Identify which cell holds the provided text, then report its [x, y] central coordinate. 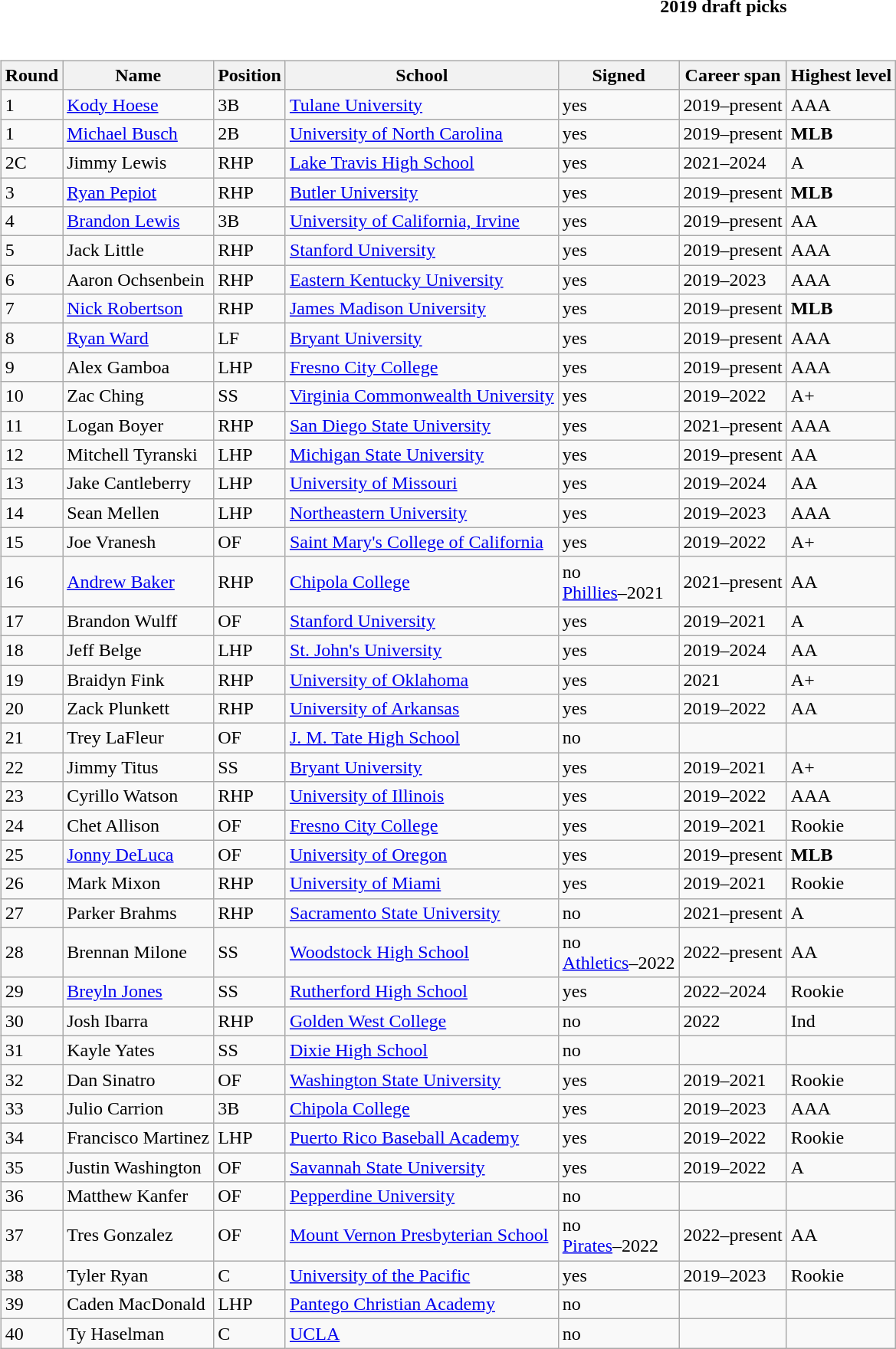
Eastern Kentucky University [422, 280]
Tulane University [422, 104]
Woodstock High School [422, 952]
San Diego State University [422, 425]
Cyrillo Watson [138, 796]
Ind [841, 1021]
noPhillies–2021 [619, 581]
9 [31, 367]
3 [31, 192]
5 [31, 251]
Virginia Commonwealth University [422, 396]
Golden West College [422, 1021]
J. M. Tate High School [422, 738]
39 [31, 1305]
Jonny DeLuca [138, 855]
Alex Gamboa [138, 367]
Jake Cantleberry [138, 484]
UCLA [422, 1334]
Sean Mellen [138, 513]
25 [31, 855]
University of Missouri [422, 484]
Puerto Rico Baseball Academy [422, 1137]
Breyln Jones [138, 992]
23 [31, 796]
20 [31, 709]
34 [31, 1137]
Tyler Ryan [138, 1275]
Dan Sinatro [138, 1079]
18 [31, 650]
St. John's University [422, 650]
University of Oklahoma [422, 680]
32 [31, 1079]
2022–2024 [733, 992]
Kody Hoese [138, 104]
University of Illinois [422, 796]
Name [138, 75]
24 [31, 825]
2021 [733, 680]
Position [250, 75]
Joe Vranesh [138, 542]
22 [31, 767]
Tres Gonzalez [138, 1236]
Michigan State University [422, 455]
30 [31, 1021]
Matthew Kanfer [138, 1196]
2021–2024 [733, 162]
School [422, 75]
Josh Ibarra [138, 1021]
Ty Haselman [138, 1334]
7 [31, 309]
University of Arkansas [422, 709]
Francisco Martinez [138, 1137]
37 [31, 1236]
4 [31, 222]
Washington State University [422, 1079]
28 [31, 952]
University of Miami [422, 884]
Mount Vernon Presbyterian School [422, 1236]
LF [250, 338]
Saint Mary's College of California [422, 542]
19 [31, 680]
2C [31, 162]
Dixie High School [422, 1050]
Trey LaFleur [138, 738]
Zack Plunkett [138, 709]
Ryan Ward [138, 338]
noAthletics–2022 [619, 952]
21 [31, 738]
15 [31, 542]
Parker Brahms [138, 913]
Jimmy Lewis [138, 162]
Michael Busch [138, 133]
16 [31, 581]
31 [31, 1050]
James Madison University [422, 309]
Aaron Ochsenbein [138, 280]
Braidyn Fink [138, 680]
26 [31, 884]
Zac Ching [138, 396]
2022 [733, 1021]
13 [31, 484]
8 [31, 338]
Brandon Wulff [138, 621]
36 [31, 1196]
Pantego Christian Academy [422, 1305]
10 [31, 396]
Logan Boyer [138, 425]
33 [31, 1108]
University of California, Irvine [422, 222]
2B [250, 133]
Julio Carrion [138, 1108]
Mark Mixon [138, 884]
Sacramento State University [422, 913]
Jimmy Titus [138, 767]
Kayle Yates [138, 1050]
Justin Washington [138, 1167]
35 [31, 1167]
Ryan Pepiot [138, 192]
38 [31, 1275]
Lake Travis High School [422, 162]
Jeff Belge [138, 650]
Nick Robertson [138, 309]
noPirates–2022 [619, 1236]
Caden MacDonald [138, 1305]
Chet Allison [138, 825]
Round [31, 75]
6 [31, 280]
17 [31, 621]
Butler University [422, 192]
29 [31, 992]
Highest level [841, 75]
27 [31, 913]
University of Oregon [422, 855]
Northeastern University [422, 513]
Signed [619, 75]
Pepperdine University [422, 1196]
Brandon Lewis [138, 222]
Jack Little [138, 251]
40 [31, 1334]
11 [31, 425]
University of North Carolina [422, 133]
Rutherford High School [422, 992]
University of the Pacific [422, 1275]
14 [31, 513]
12 [31, 455]
Mitchell Tyranski [138, 455]
Savannah State University [422, 1167]
Career span [733, 75]
Brennan Milone [138, 952]
Andrew Baker [138, 581]
